Search for the cell housing the specified text and yield its [X, Y] center coordinate. 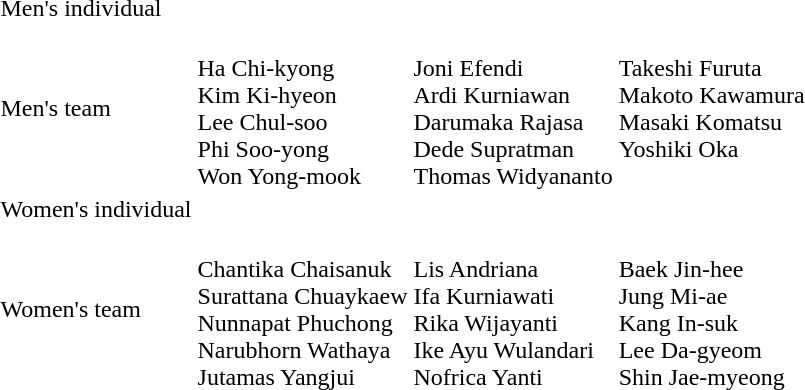
Ha Chi-kyongKim Ki-hyeonLee Chul-sooPhi Soo-yongWon Yong-mook [302, 108]
Joni EfendiArdi KurniawanDarumaka RajasaDede SupratmanThomas Widyananto [513, 108]
